Scan for the cell matching the given text and deliver its [X, Y] coordinate at center. 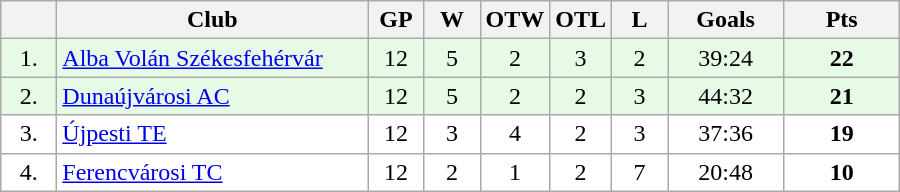
21 [842, 96]
Ferencvárosi TC [212, 172]
L [640, 20]
3. [29, 134]
20:48 [726, 172]
2. [29, 96]
37:36 [726, 134]
1 [515, 172]
GP [396, 20]
39:24 [726, 58]
7 [640, 172]
Alba Volán Székesfehérvár [212, 58]
4 [515, 134]
Goals [726, 20]
4. [29, 172]
10 [842, 172]
Dunaújvárosi AC [212, 96]
19 [842, 134]
Club [212, 20]
44:32 [726, 96]
1. [29, 58]
Újpesti TE [212, 134]
W [452, 20]
OTL [581, 20]
Pts [842, 20]
22 [842, 58]
OTW [515, 20]
